Scan for the cell matching the given text and deliver its (X, Y) coordinate at center. 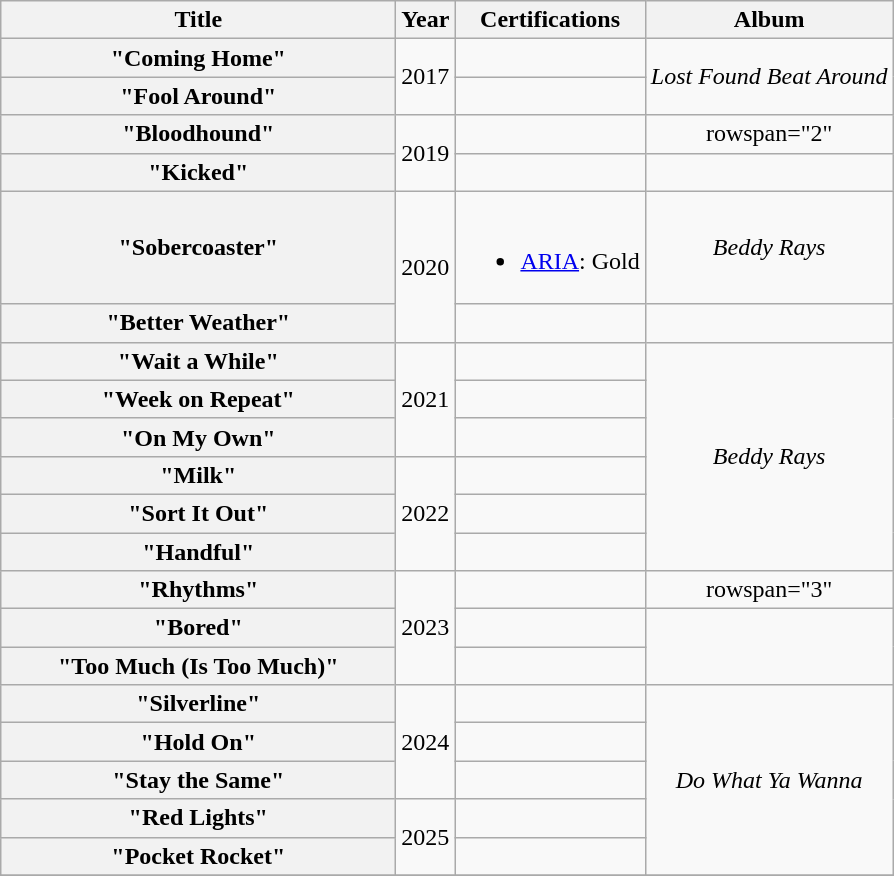
"Stay the Same" (198, 780)
2022 (426, 513)
"Bloodhound" (198, 134)
2023 (426, 628)
"Bored" (198, 628)
Lost Found Beat Around (769, 77)
"Silverline" (198, 704)
"Kicked" (198, 172)
"Hold On" (198, 742)
2017 (426, 77)
2019 (426, 153)
"Pocket Rocket" (198, 856)
Do What Ya Wanna (769, 780)
"Too Much (Is Too Much)" (198, 666)
"Handful" (198, 551)
"Coming Home" (198, 58)
rowspan="3" (769, 590)
"Better Weather" (198, 323)
2024 (426, 742)
"On My Own" (198, 437)
rowspan="2" (769, 134)
"Milk" (198, 475)
Certifications (550, 20)
2020 (426, 266)
"Sobercoaster" (198, 248)
2025 (426, 837)
2021 (426, 399)
"Week on Repeat" (198, 399)
"Fool Around" (198, 96)
Album (769, 20)
"Rhythms" (198, 590)
Title (198, 20)
"Wait a While" (198, 361)
"Red Lights" (198, 818)
"Sort It Out" (198, 513)
ARIA: Gold (550, 248)
Year (426, 20)
